From the cell containing the given text, extract its center point as [X, Y] coordinate. 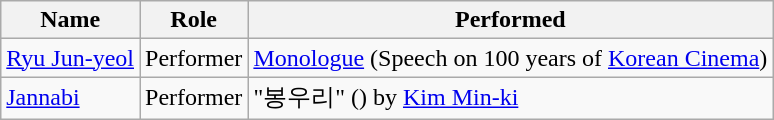
Ryu Jun-yeol [70, 58]
Role [194, 20]
"봉우리" () by Kim Min-ki [510, 98]
Monologue (Speech on 100 years of Korean Cinema) [510, 58]
Jannabi [70, 98]
Performed [510, 20]
Name [70, 20]
